From the cell containing the given text, extract its center point as [X, Y] coordinate. 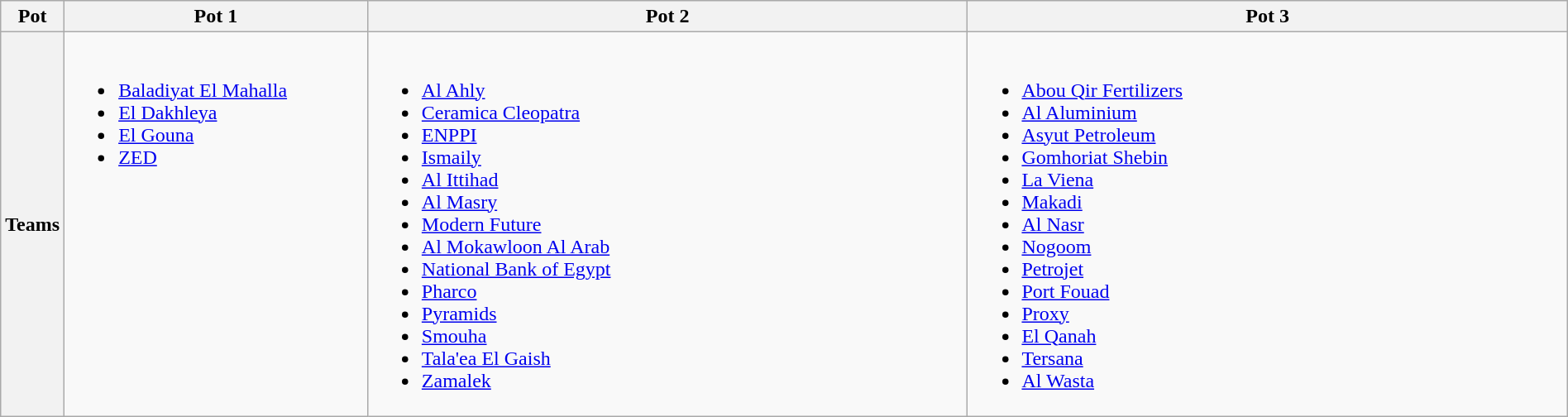
Pot 2 [667, 17]
Pot 1 [217, 17]
Baladiyat El MahallaEl DakhleyaEl GounaZED [217, 224]
Teams [33, 224]
Pot [33, 17]
Abou Qir FertilizersAl AluminiumAsyut PetroleumGomhoriat ShebinLa VienaMakadiAl NasrNogoomPetrojetPort FouadProxyEl QanahTersanaAl Wasta [1267, 224]
Pot 3 [1267, 17]
